From the cell containing the given text, extract its center point as (X, Y) coordinate. 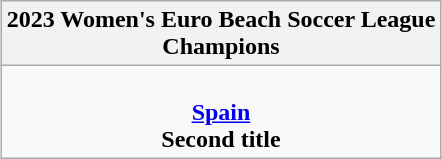
SpainSecond title (221, 112)
2023 Women's Euro Beach Soccer LeagueChampions (221, 34)
